Capture the cell that displays the provided text and extract its [X, Y] central coordinate. 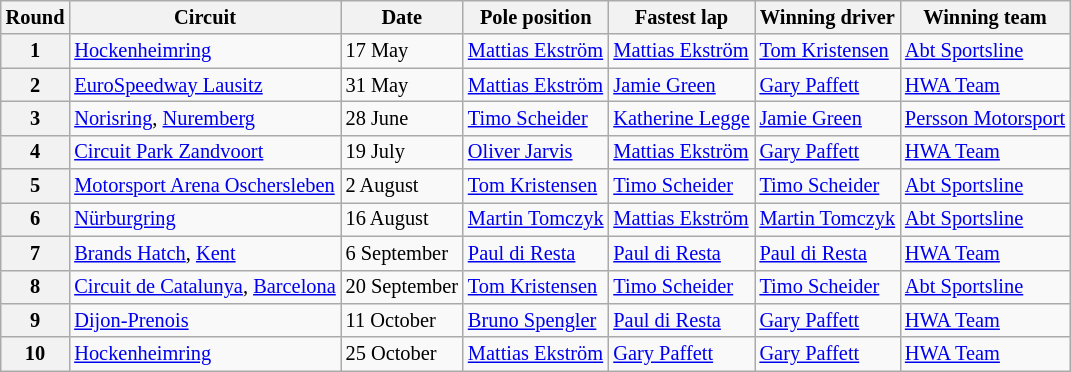
Winning team [985, 17]
Oliver Jarvis [536, 152]
9 [36, 320]
11 October [402, 320]
1 [36, 51]
Pole position [536, 17]
10 [36, 354]
Norisring, Nuremberg [204, 118]
Date [402, 17]
6 [36, 219]
Circuit de Catalunya, Barcelona [204, 287]
2 August [402, 186]
6 September [402, 253]
EuroSpeedway Lausitz [204, 85]
Round [36, 17]
25 October [402, 354]
28 June [402, 118]
19 July [402, 152]
7 [36, 253]
Persson Motorsport [985, 118]
4 [36, 152]
31 May [402, 85]
Bruno Spengler [536, 320]
20 September [402, 287]
2 [36, 85]
Winning driver [828, 17]
Circuit Park Zandvoort [204, 152]
5 [36, 186]
16 August [402, 219]
3 [36, 118]
Nürburgring [204, 219]
Motorsport Arena Oschersleben [204, 186]
17 May [402, 51]
8 [36, 287]
Katherine Legge [681, 118]
Fastest lap [681, 17]
Dijon-Prenois [204, 320]
Brands Hatch, Kent [204, 253]
Circuit [204, 17]
